Return (X, Y) of the center of cell containing provided text 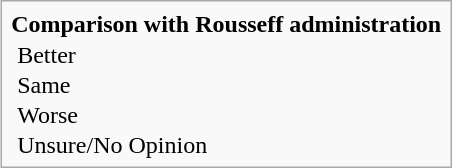
Better (226, 56)
Worse (226, 116)
Comparison with Rousseff administration (226, 24)
Unsure/No Opinion (226, 146)
Same (226, 86)
